Find where the given text appears and provide that cell's center as [x, y] coordinate. 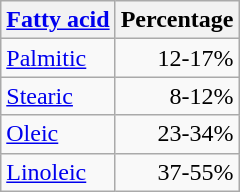
Palmitic [58, 58]
Linoleic [58, 172]
Stearic [58, 96]
Fatty acid [58, 20]
23-34% [177, 134]
37-55% [177, 172]
Oleic [58, 134]
12-17% [177, 58]
Percentage [177, 20]
8-12% [177, 96]
